For the text-containing cell, return its midpoint in [X, Y] coordinate format. 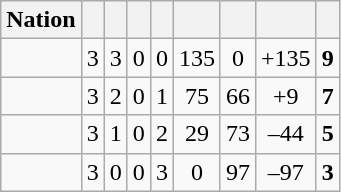
+135 [286, 58]
135 [196, 58]
73 [238, 134]
75 [196, 96]
97 [238, 172]
29 [196, 134]
+9 [286, 96]
66 [238, 96]
5 [328, 134]
–44 [286, 134]
Nation [41, 20]
9 [328, 58]
7 [328, 96]
–97 [286, 172]
